Locate the cell with the specified text and output its [x, y] center coordinate. 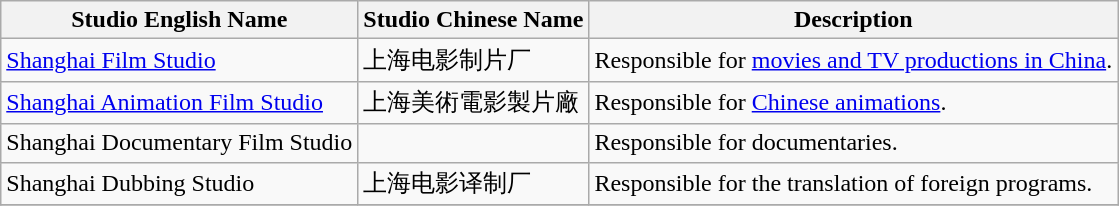
Studio Chinese Name [474, 20]
Responsible for documentaries. [854, 143]
Responsible for movies and TV productions in China. [854, 60]
Description [854, 20]
Shanghai Animation Film Studio [180, 102]
上海电影译制厂 [474, 184]
Studio English Name [180, 20]
Shanghai Documentary Film Studio [180, 143]
上海美術電影製片廠 [474, 102]
Responsible for Chinese animations. [854, 102]
Shanghai Film Studio [180, 60]
Responsible for the translation of foreign programs. [854, 184]
Shanghai Dubbing Studio [180, 184]
上海电影制片厂 [474, 60]
